Locate the cell with the specified text and output its [X, Y] center coordinate. 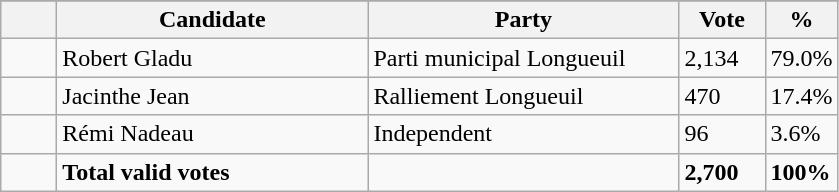
2,700 [722, 172]
Robert Gladu [212, 58]
Independent [524, 134]
3.6% [802, 134]
Vote [722, 20]
17.4% [802, 96]
% [802, 20]
470 [722, 96]
Ralliement Longueuil [524, 96]
Parti municipal Longueuil [524, 58]
Candidate [212, 20]
79.0% [802, 58]
Party [524, 20]
Jacinthe Jean [212, 96]
2,134 [722, 58]
96 [722, 134]
Rémi Nadeau [212, 134]
100% [802, 172]
Total valid votes [212, 172]
